Pinpoint the cell where the given text exists, returning its [x, y] midpoint coordinate. 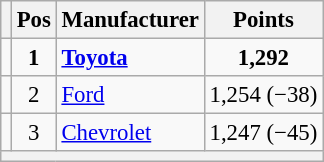
Manufacturer [130, 20]
Chevrolet [130, 133]
3 [34, 133]
1,254 (−38) [263, 95]
Points [263, 20]
1 [34, 58]
Toyota [130, 58]
Ford [130, 95]
Pos [34, 20]
2 [34, 95]
1,247 (−45) [263, 133]
1,292 [263, 58]
